For the text-containing cell, return its midpoint in (x, y) coordinate format. 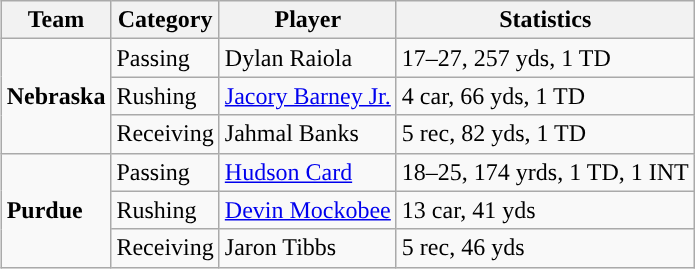
Purdue (56, 210)
Player (308, 20)
5 rec, 46 yds (545, 248)
Jacory Barney Jr. (308, 96)
Jahmal Banks (308, 134)
Category (165, 20)
17–27, 257 yds, 1 TD (545, 58)
Dylan Raiola (308, 58)
18–25, 174 yrds, 1 TD, 1 INT (545, 172)
Hudson Card (308, 172)
Statistics (545, 20)
Devin Mockobee (308, 210)
4 car, 66 yds, 1 TD (545, 96)
Nebraska (56, 96)
5 rec, 82 yds, 1 TD (545, 134)
Team (56, 20)
13 car, 41 yds (545, 210)
Jaron Tibbs (308, 248)
